Pinpoint the cell where the given text exists, returning its [X, Y] midpoint coordinate. 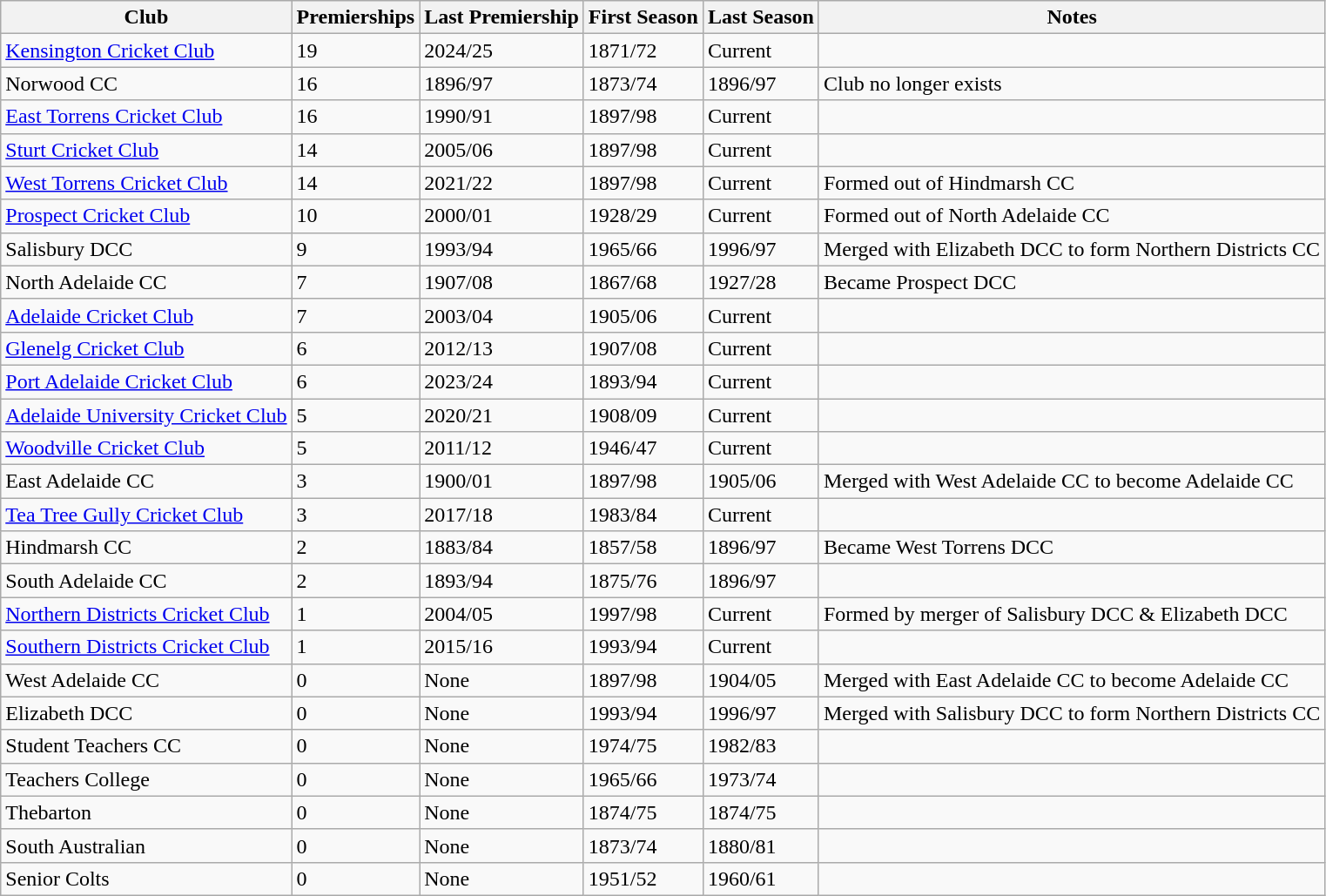
Became Prospect DCC [1071, 282]
Student Teachers CC [146, 746]
Notes [1071, 17]
2003/04 [501, 315]
1883/84 [501, 548]
Northern Districts Cricket Club [146, 614]
Glenelg Cricket Club [146, 348]
Formed out of North Adelaide CC [1071, 216]
1880/81 [761, 845]
2021/22 [501, 183]
Last Season [761, 17]
Merged with Elizabeth DCC to form Northern Districts CC [1071, 249]
Merged with Salisbury DCC to form Northern Districts CC [1071, 713]
1904/05 [761, 680]
2015/16 [501, 647]
2011/12 [501, 448]
Southern Districts Cricket Club [146, 647]
1974/75 [643, 746]
East Torrens Cricket Club [146, 117]
9 [355, 249]
1997/98 [643, 614]
Premierships [355, 17]
Port Adelaide Cricket Club [146, 381]
2020/21 [501, 415]
1928/29 [643, 216]
1982/83 [761, 746]
1990/91 [501, 117]
Kensington Cricket Club [146, 51]
Merged with West Adelaide CC to become Adelaide CC [1071, 482]
1927/28 [761, 282]
2000/01 [501, 216]
North Adelaide CC [146, 282]
Formed out of Hindmarsh CC [1071, 183]
2017/18 [501, 515]
Formed by merger of Salisbury DCC & Elizabeth DCC [1071, 614]
Tea Tree Gully Cricket Club [146, 515]
South Australian [146, 845]
First Season [643, 17]
Club no longer exists [1071, 84]
2023/24 [501, 381]
19 [355, 51]
Teachers College [146, 779]
1908/09 [643, 415]
South Adelaide CC [146, 581]
Salisbury DCC [146, 249]
2024/25 [501, 51]
1960/61 [761, 879]
1875/76 [643, 581]
Thebarton [146, 812]
1973/74 [761, 779]
East Adelaide CC [146, 482]
Adelaide University Cricket Club [146, 415]
1857/58 [643, 548]
Became West Torrens DCC [1071, 548]
2012/13 [501, 348]
1951/52 [643, 879]
Merged with East Adelaide CC to become Adelaide CC [1071, 680]
Hindmarsh CC [146, 548]
2005/06 [501, 150]
1900/01 [501, 482]
Prospect Cricket Club [146, 216]
West Adelaide CC [146, 680]
2004/05 [501, 614]
Woodville Cricket Club [146, 448]
1867/68 [643, 282]
Senior Colts [146, 879]
10 [355, 216]
Elizabeth DCC [146, 713]
West Torrens Cricket Club [146, 183]
Club [146, 17]
Norwood CC [146, 84]
Last Premiership [501, 17]
Sturt Cricket Club [146, 150]
Adelaide Cricket Club [146, 315]
1946/47 [643, 448]
1983/84 [643, 515]
1871/72 [643, 51]
